Search for the cell housing the specified text and yield its (x, y) center coordinate. 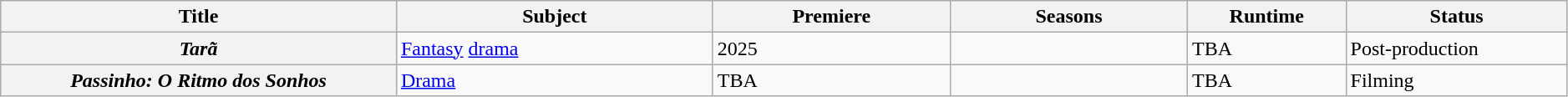
Status (1457, 17)
Fantasy drama (555, 48)
Filming (1457, 80)
Subject (555, 17)
Premiere (831, 17)
Drama (555, 80)
Passinho: O Ritmo dos Sonhos (199, 80)
Runtime (1266, 17)
Title (199, 17)
Post-production (1457, 48)
Tarã (199, 48)
Seasons (1068, 17)
2025 (831, 48)
